Find where the given text appears and provide that cell's center as (X, Y) coordinate. 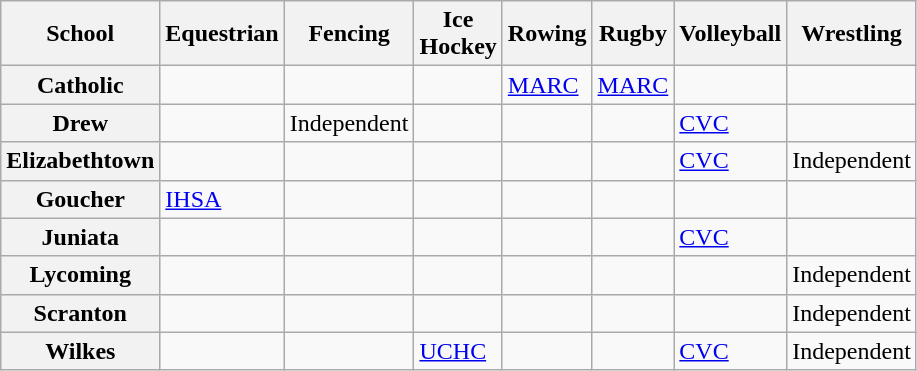
Goucher (80, 199)
Rowing (547, 34)
Elizabethtown (80, 161)
Lycoming (80, 275)
Rugby (633, 34)
UCHC (458, 351)
Fencing (349, 34)
IceHockey (458, 34)
Drew (80, 123)
Catholic (80, 85)
Scranton (80, 313)
School (80, 34)
Juniata (80, 237)
Wrestling (852, 34)
Volleyball (730, 34)
Equestrian (222, 34)
IHSA (222, 199)
Wilkes (80, 351)
